Output the [X, Y] coordinate of the center of the cell containing the given text.  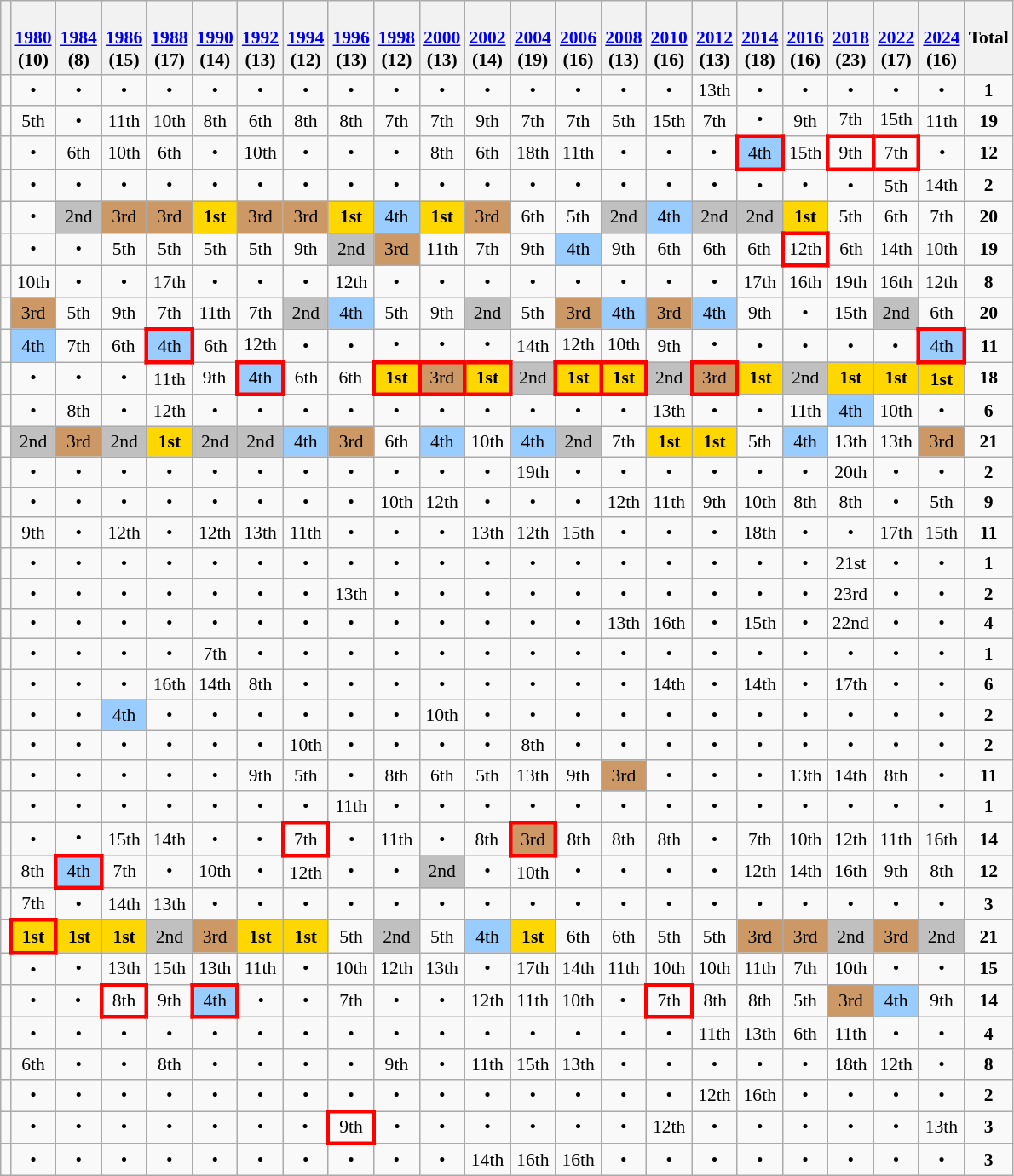
9 [988, 503]
2002(14) [487, 37]
20th [850, 472]
1992(13) [261, 37]
2000(13) [441, 37]
2016(16) [804, 37]
2004(19) [533, 37]
1984(8) [78, 37]
2018(23) [850, 37]
23rd [850, 594]
18 [988, 378]
2014(18) [760, 37]
1994(12) [305, 37]
15 [988, 968]
1980(10) [32, 37]
2010(16) [670, 37]
1998(12) [397, 37]
2012(13) [714, 37]
Total [988, 37]
1986(15) [124, 37]
2006(16) [578, 37]
1988(17) [169, 37]
21st [850, 563]
1996(13) [351, 37]
1990(14) [215, 37]
2008(13) [624, 37]
2024(16) [941, 37]
2022(17) [896, 37]
22nd [850, 624]
